For the text-containing cell, return its midpoint in (x, y) coordinate format. 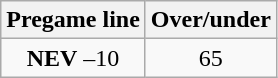
Over/under (210, 20)
NEV –10 (74, 58)
65 (210, 58)
Pregame line (74, 20)
